Scan for the cell matching the given text and deliver its [x, y] coordinate at center. 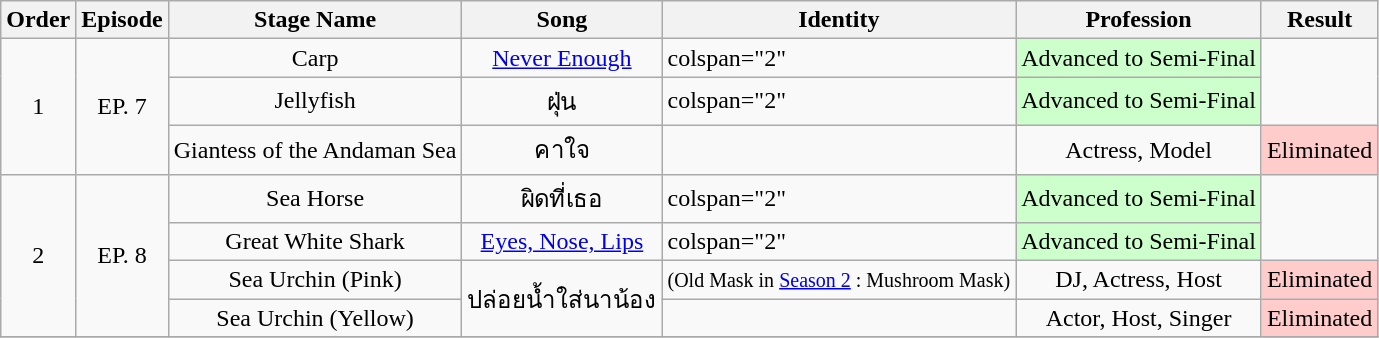
Actress, Model [1139, 150]
Jellyfish [315, 102]
EP. 8 [122, 256]
Song [562, 20]
Identity [839, 20]
Carp [315, 58]
Great White Shark [315, 242]
Eyes, Nose, Lips [562, 242]
Stage Name [315, 20]
1 [38, 106]
Giantess of the Andaman Sea [315, 150]
2 [38, 256]
Episode [122, 20]
Order [38, 20]
Sea Horse [315, 198]
Sea Urchin (Pink) [315, 280]
Result [1319, 20]
Never Enough [562, 58]
Sea Urchin (Yellow) [315, 318]
EP. 7 [122, 106]
Profession [1139, 20]
ฝุ่น [562, 102]
(Old Mask in Season 2 : Mushroom Mask) [839, 280]
ปล่อยน้ำใส่นาน้อง [562, 299]
ผิดที่เธอ [562, 198]
DJ, Actress, Host [1139, 280]
คาใจ [562, 150]
Actor, Host, Singer [1139, 318]
